Find where the given text appears and provide that cell's center as [x, y] coordinate. 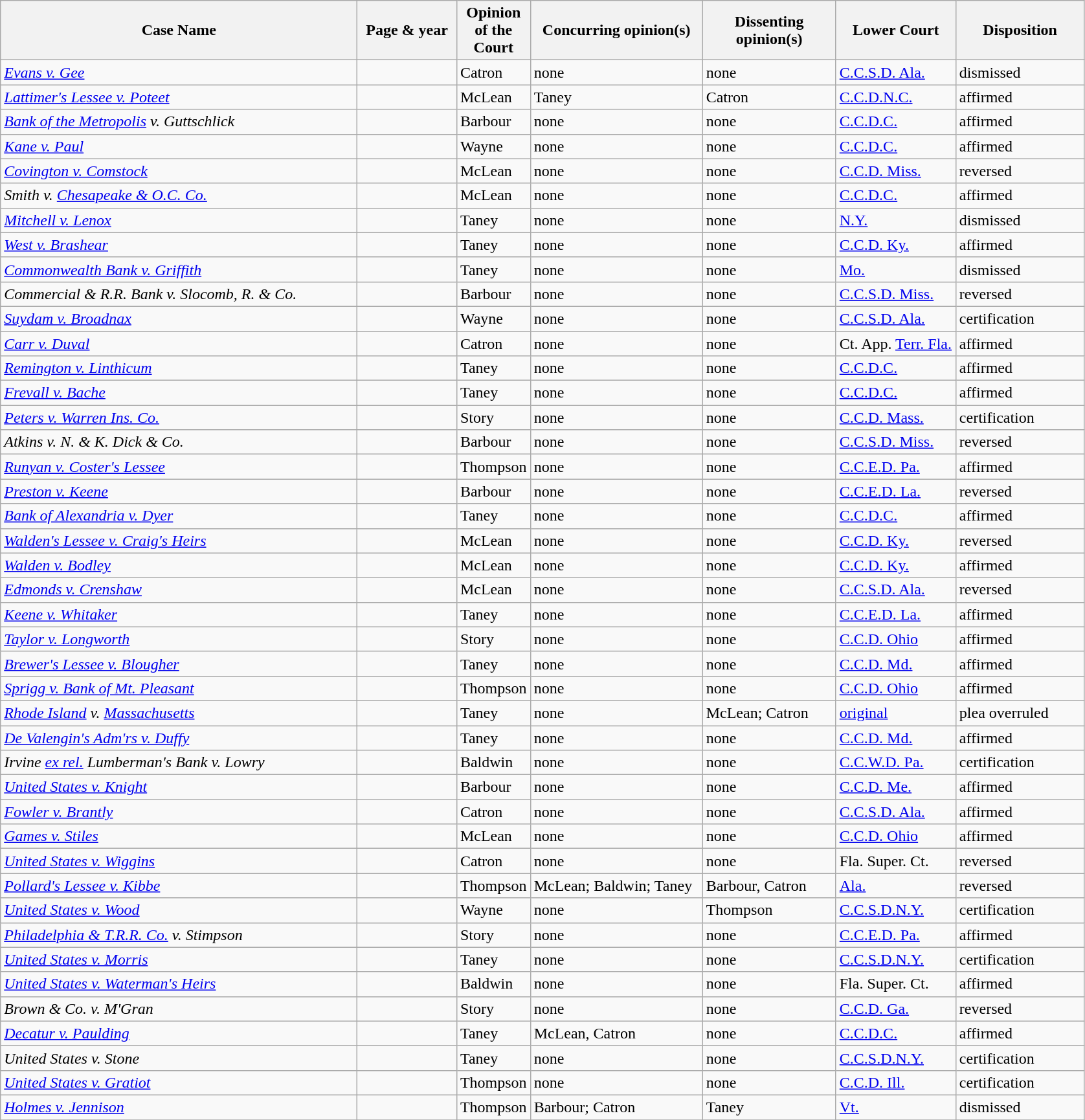
De Valengin's Adm'rs v. Duffy [179, 737]
McLean; Catron [769, 713]
Atkins v. N. & K. Dick & Co. [179, 442]
Mitchell v. Lenox [179, 220]
C.C.D. Ga. [896, 1009]
Sprigg v. Bank of Mt. Pleasant [179, 688]
Bank of the Metropolis v. Guttschlick [179, 122]
Games v. Stiles [179, 836]
C.C.D. Miss. [896, 171]
McLean; Baldwin; Taney [616, 886]
Opinion of the Court [493, 30]
Lattimer's Lessee v. Poteet [179, 97]
Commonwealth Bank v. Griffith [179, 269]
Brown & Co. v. M'Gran [179, 1009]
Runyan v. Coster's Lessee [179, 467]
Commercial & R.R. Bank v. Slocomb, R. & Co. [179, 294]
C.C.W.D. Pa. [896, 763]
Bank of Alexandria v. Dyer [179, 516]
Carr v. Duval [179, 344]
Evans v. Gee [179, 73]
plea overruled [1020, 713]
West v. Brashear [179, 245]
C.C.D. Mass. [896, 418]
McLean, Catron [616, 1033]
Keene v. Whitaker [179, 614]
Walden v. Bodley [179, 565]
Case Name [179, 30]
United States v. Stone [179, 1058]
Suydam v. Broadnax [179, 319]
C.C.D. Ill. [896, 1082]
United States v. Morris [179, 959]
Remington v. Linthicum [179, 368]
Page & year [407, 30]
Barbour; Catron [616, 1107]
Frevall v. Bache [179, 393]
Rhode Island v. Massachusetts [179, 713]
Covington v. Comstock [179, 171]
Disposition [1020, 30]
C.C.D.N.C. [896, 97]
United States v. Knight [179, 787]
Dissenting opinion(s) [769, 30]
Kane v. Paul [179, 146]
United States v. Wiggins [179, 861]
Fowler v. Brantly [179, 812]
N.Y. [896, 220]
Decatur v. Paulding [179, 1033]
Irvine ex rel. Lumberman's Bank v. Lowry [179, 763]
Preston v. Keene [179, 491]
United States v. Waterman's Heirs [179, 984]
C.C.D. Me. [896, 787]
Walden's Lessee v. Craig's Heirs [179, 541]
Pollard's Lessee v. Kibbe [179, 886]
Concurring opinion(s) [616, 30]
Mo. [896, 269]
United States v. Wood [179, 910]
Ct. App. Terr. Fla. [896, 344]
Lower Court [896, 30]
Smith v. Chesapeake & O.C. Co. [179, 196]
Peters v. Warren Ins. Co. [179, 418]
Brewer's Lessee v. Blougher [179, 664]
Barbour, Catron [769, 886]
Taylor v. Longworth [179, 639]
Philadelphia & T.R.R. Co. v. Stimpson [179, 935]
United States v. Gratiot [179, 1082]
Holmes v. Jennison [179, 1107]
original [896, 713]
Vt. [896, 1107]
Ala. [896, 886]
Edmonds v. Crenshaw [179, 590]
